For the text-containing cell, return its midpoint in [X, Y] coordinate format. 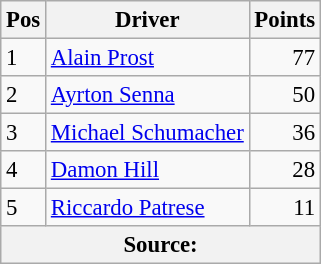
36 [284, 133]
Points [284, 20]
Ayrton Senna [148, 95]
77 [284, 58]
11 [284, 208]
Pos [24, 20]
Driver [148, 20]
1 [24, 58]
28 [284, 170]
Riccardo Patrese [148, 208]
Source: [161, 245]
4 [24, 170]
Damon Hill [148, 170]
50 [284, 95]
3 [24, 133]
Alain Prost [148, 58]
5 [24, 208]
Michael Schumacher [148, 133]
2 [24, 95]
